Provide the (x, y) coordinate of the cell's center where the given text is located.  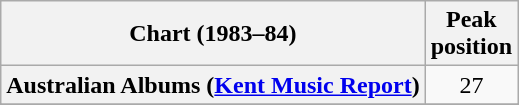
Chart (1983–84) (213, 34)
27 (471, 85)
Peakposition (471, 34)
Australian Albums (Kent Music Report) (213, 85)
